Search for the cell housing the specified text and yield its (X, Y) center coordinate. 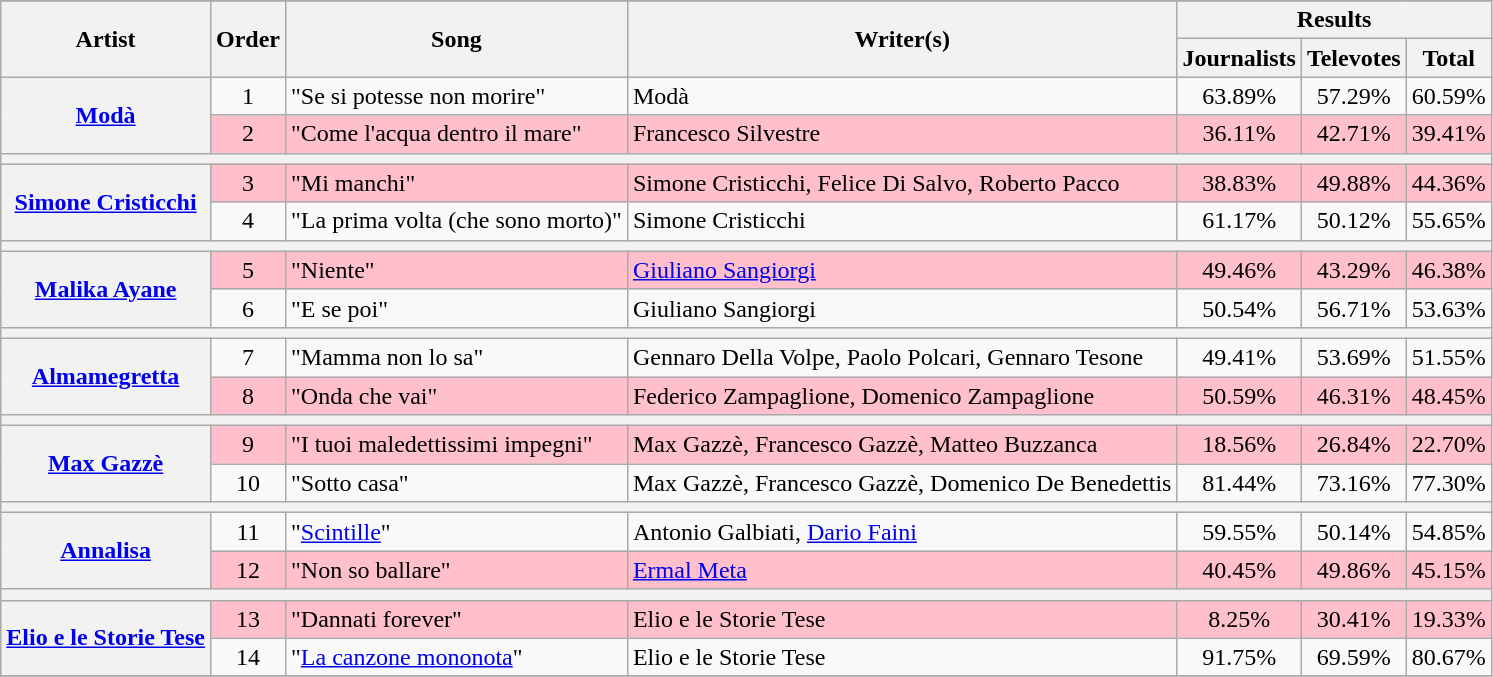
Artist (106, 39)
"I tuoi maledettissimi impegni" (457, 445)
Federico Zampaglione, Domenico Zampaglione (902, 395)
57.29% (1354, 96)
11 (248, 532)
"E se poi" (457, 308)
56.71% (1354, 308)
7 (248, 357)
1 (248, 96)
22.70% (1448, 445)
Malika Ayane (106, 289)
Francesco Silvestre (902, 134)
30.41% (1354, 619)
19.33% (1448, 619)
Gennaro Della Volpe, Paolo Polcari, Gennaro Tesone (902, 357)
"Dannati forever" (457, 619)
39.41% (1448, 134)
13 (248, 619)
Max Gazzè (106, 464)
"Niente" (457, 270)
14 (248, 657)
46.31% (1354, 395)
60.59% (1448, 96)
"La prima volta (che sono morto)" (457, 221)
50.14% (1354, 532)
40.45% (1239, 570)
46.38% (1448, 270)
"Mi manchi" (457, 183)
36.11% (1239, 134)
49.46% (1239, 270)
43.29% (1354, 270)
81.44% (1239, 483)
"Onda che vai" (457, 395)
Almamegretta (106, 376)
54.85% (1448, 532)
61.17% (1239, 221)
Televotes (1354, 58)
53.63% (1448, 308)
Annalisa (106, 551)
5 (248, 270)
Journalists (1239, 58)
55.65% (1448, 221)
50.54% (1239, 308)
80.67% (1448, 657)
44.36% (1448, 183)
9 (248, 445)
50.12% (1354, 221)
73.16% (1354, 483)
"Come l'acqua dentro il mare" (457, 134)
8 (248, 395)
51.55% (1448, 357)
38.83% (1239, 183)
53.69% (1354, 357)
Order (248, 39)
Total (1448, 58)
"Scintille" (457, 532)
42.71% (1354, 134)
12 (248, 570)
48.45% (1448, 395)
59.55% (1239, 532)
Results (1334, 20)
45.15% (1448, 570)
"La canzone mononota" (457, 657)
50.59% (1239, 395)
49.88% (1354, 183)
Max Gazzè, Francesco Gazzè, Matteo Buzzanca (902, 445)
6 (248, 308)
Max Gazzè, Francesco Gazzè, Domenico De Benedettis (902, 483)
18.56% (1239, 445)
Ermal Meta (902, 570)
Writer(s) (902, 39)
91.75% (1239, 657)
"Non so ballare" (457, 570)
8.25% (1239, 619)
"Mamma non lo sa" (457, 357)
3 (248, 183)
"Se si potesse non morire" (457, 96)
Song (457, 39)
"Sotto casa" (457, 483)
2 (248, 134)
69.59% (1354, 657)
63.89% (1239, 96)
Antonio Galbiati, Dario Faini (902, 532)
77.30% (1448, 483)
10 (248, 483)
Simone Cristicchi, Felice Di Salvo, Roberto Pacco (902, 183)
26.84% (1354, 445)
49.41% (1239, 357)
49.86% (1354, 570)
4 (248, 221)
